Detect which cell encompasses the target text, then output its [x, y] center coordinate. 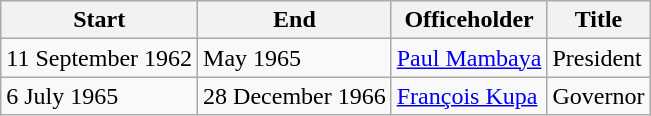
End [295, 20]
28 December 1966 [295, 96]
May 1965 [295, 58]
Title [598, 20]
Paul Mambaya [469, 58]
François Kupa [469, 96]
Governor [598, 96]
Officeholder [469, 20]
Start [100, 20]
President [598, 58]
11 September 1962 [100, 58]
6 July 1965 [100, 96]
